Extract the [X, Y] coordinate from the center of the cell holding the provided text.  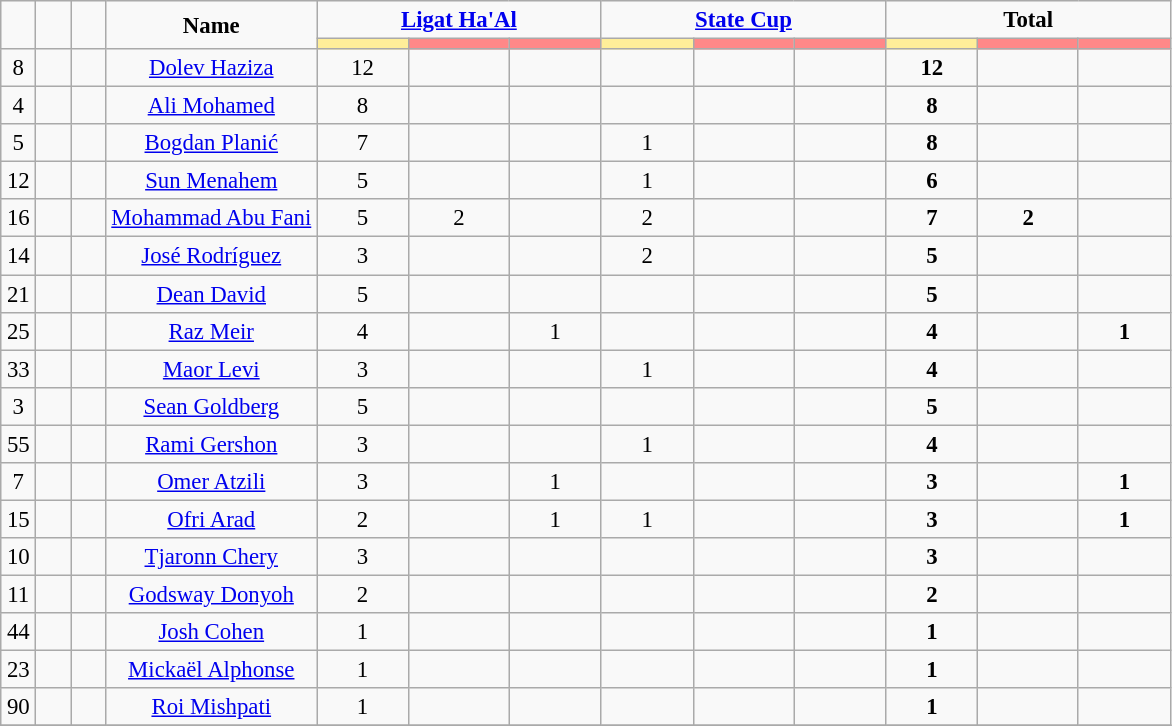
Name [212, 25]
Ofri Arad [212, 519]
Dolev Haziza [212, 68]
23 [18, 670]
Bogdan Planić [212, 143]
33 [18, 369]
Raz Meir [212, 331]
11 [18, 594]
16 [18, 219]
55 [18, 444]
Godsway Donyoh [212, 594]
Ligat Ha'Al [460, 20]
Omer Atzili [212, 482]
Ali Mohamed [212, 106]
José Rodríguez [212, 256]
Tjaronn Chery [212, 557]
Rami Gershon [212, 444]
6 [932, 181]
Total [1028, 20]
Josh Cohen [212, 632]
Maor Levi [212, 369]
90 [18, 707]
Mickaël Alphonse [212, 670]
21 [18, 294]
Sun Menahem [212, 181]
Mohammad Abu Fani [212, 219]
10 [18, 557]
14 [18, 256]
44 [18, 632]
15 [18, 519]
Sean Goldberg [212, 406]
Dean David [212, 294]
State Cup [744, 20]
25 [18, 331]
Roi Mishpati [212, 707]
